Output the (x, y) coordinate of the center of the cell containing the given text.  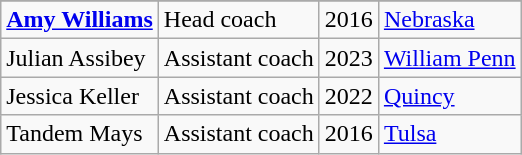
Tandem Mays (80, 134)
Jessica Keller (80, 96)
Julian Assibey (80, 58)
Head coach (238, 20)
Amy Williams (80, 20)
2023 (348, 58)
Nebraska (450, 20)
2022 (348, 96)
Tulsa (450, 134)
Quincy (450, 96)
William Penn (450, 58)
